Find where the given text appears and provide that cell's center as (X, Y) coordinate. 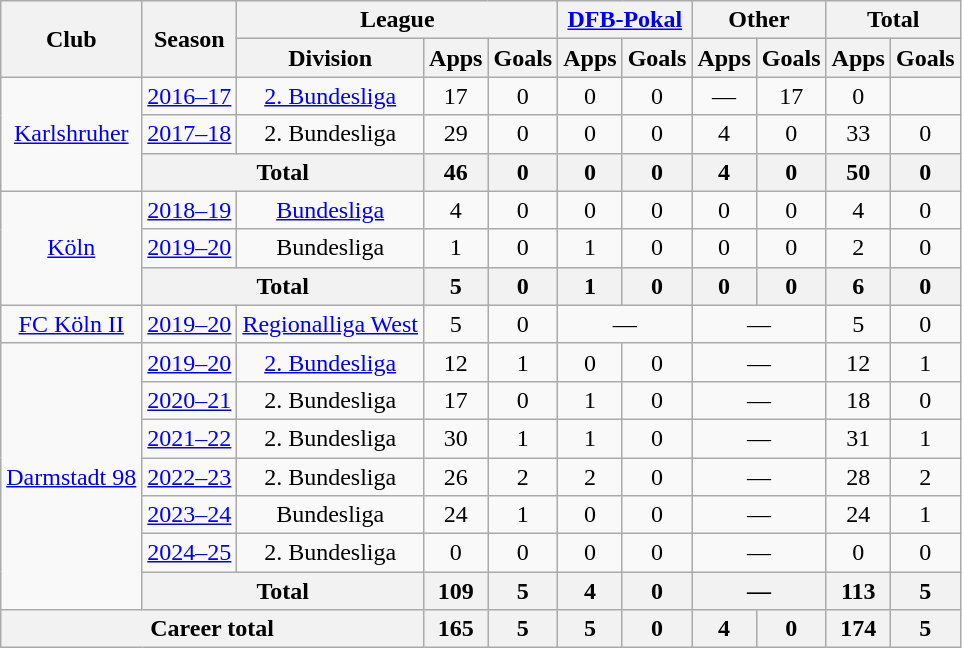
165 (456, 629)
Division (330, 58)
46 (456, 172)
113 (858, 591)
Karlshruher (72, 134)
26 (456, 477)
FC Köln II (72, 324)
Club (72, 39)
2021–22 (190, 438)
33 (858, 134)
50 (858, 172)
31 (858, 438)
DFB-Pokal (625, 20)
18 (858, 400)
Köln (72, 248)
2023–24 (190, 515)
2022–23 (190, 477)
Career total (212, 629)
109 (456, 591)
Other (759, 20)
2016–17 (190, 96)
6 (858, 286)
2020–21 (190, 400)
174 (858, 629)
30 (456, 438)
Season (190, 39)
2017–18 (190, 134)
League (398, 20)
2018–19 (190, 210)
Darmstadt 98 (72, 476)
2024–25 (190, 553)
29 (456, 134)
Regionalliga West (330, 324)
28 (858, 477)
